Provide the [x, y] coordinate of the cell's center where the given text is located.  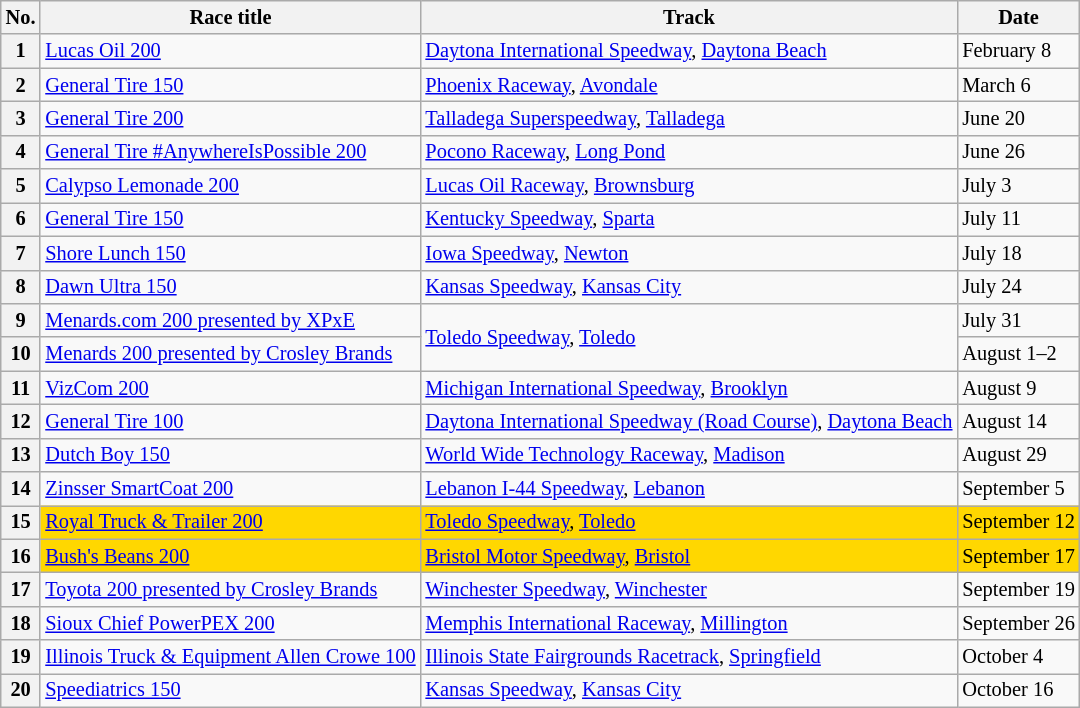
19 [21, 657]
Sioux Chief PowerPEX 200 [230, 623]
20 [21, 690]
September 17 [1018, 556]
Daytona International Speedway (Road Course), Daytona Beach [690, 421]
17 [21, 589]
Menards.com 200 presented by XPxE [230, 320]
October 4 [1018, 657]
Michigan International Speedway, Brooklyn [690, 388]
Shore Lunch 150 [230, 253]
13 [21, 455]
General Tire 200 [230, 118]
August 1–2 [1018, 354]
August 9 [1018, 388]
Iowa Speedway, Newton [690, 253]
3 [21, 118]
Bristol Motor Speedway, Bristol [690, 556]
October 16 [1018, 690]
7 [21, 253]
Speediatrics 150 [230, 690]
Kentucky Speedway, Sparta [690, 219]
General Tire #AnywhereIsPossible 200 [230, 152]
August 29 [1018, 455]
Menards 200 presented by Crosley Brands [230, 354]
No. [21, 17]
Lucas Oil Raceway, Brownsburg [690, 186]
Date [1018, 17]
6 [21, 219]
18 [21, 623]
Illinois Truck & Equipment Allen Crowe 100 [230, 657]
Bush's Beans 200 [230, 556]
February 8 [1018, 51]
Dutch Boy 150 [230, 455]
Pocono Raceway, Long Pond [690, 152]
15 [21, 522]
July 18 [1018, 253]
Dawn Ultra 150 [230, 287]
Winchester Speedway, Winchester [690, 589]
September 5 [1018, 489]
Daytona International Speedway, Daytona Beach [690, 51]
July 11 [1018, 219]
2 [21, 85]
Talladega Superspeedway, Talladega [690, 118]
July 31 [1018, 320]
General Tire 100 [230, 421]
Race title [230, 17]
4 [21, 152]
March 6 [1018, 85]
12 [21, 421]
Illinois State Fairgrounds Racetrack, Springfield [690, 657]
9 [21, 320]
Memphis International Raceway, Millington [690, 623]
June 20 [1018, 118]
14 [21, 489]
September 12 [1018, 522]
Phoenix Raceway, Avondale [690, 85]
1 [21, 51]
VizCom 200 [230, 388]
Lebanon I-44 Speedway, Lebanon [690, 489]
Track [690, 17]
Lucas Oil 200 [230, 51]
June 26 [1018, 152]
Zinsser SmartCoat 200 [230, 489]
July 24 [1018, 287]
16 [21, 556]
5 [21, 186]
8 [21, 287]
July 3 [1018, 186]
Royal Truck & Trailer 200 [230, 522]
Toyota 200 presented by Crosley Brands [230, 589]
September 26 [1018, 623]
September 19 [1018, 589]
11 [21, 388]
Calypso Lemonade 200 [230, 186]
World Wide Technology Raceway, Madison [690, 455]
August 14 [1018, 421]
10 [21, 354]
